Pinpoint the cell where the given text exists, returning its [x, y] midpoint coordinate. 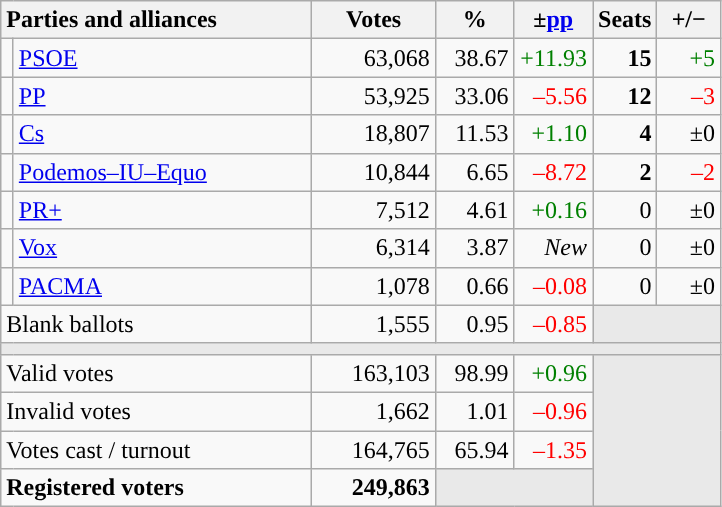
PSOE [162, 58]
Registered voters [156, 488]
–0.85 [554, 324]
PR+ [162, 210]
53,925 [374, 96]
+5 [689, 58]
11.53 [474, 134]
+0.16 [554, 210]
0.95 [474, 324]
4.61 [474, 210]
12 [624, 96]
–2 [689, 172]
98.99 [474, 373]
% [474, 20]
Votes cast / turnout [156, 449]
–8.72 [554, 172]
2 [624, 172]
Blank ballots [156, 324]
Invalid votes [156, 411]
–0.96 [554, 411]
3.87 [474, 248]
15 [624, 58]
163,103 [374, 373]
+/− [689, 20]
+1.10 [554, 134]
65.94 [474, 449]
18,807 [374, 134]
7,512 [374, 210]
+11.93 [554, 58]
–3 [689, 96]
–0.08 [554, 286]
PACMA [162, 286]
33.06 [474, 96]
Podemos–IU–Equo [162, 172]
PP [162, 96]
–5.56 [554, 96]
–1.35 [554, 449]
1.01 [474, 411]
±pp [554, 20]
6.65 [474, 172]
4 [624, 134]
1,555 [374, 324]
Cs [162, 134]
249,863 [374, 488]
Votes [374, 20]
New [554, 248]
0.66 [474, 286]
63,068 [374, 58]
Parties and alliances [156, 20]
38.67 [474, 58]
6,314 [374, 248]
1,078 [374, 286]
1,662 [374, 411]
10,844 [374, 172]
164,765 [374, 449]
Vox [162, 248]
Seats [624, 20]
Valid votes [156, 373]
+0.96 [554, 373]
